Locate the cell with the specified text and output its [x, y] center coordinate. 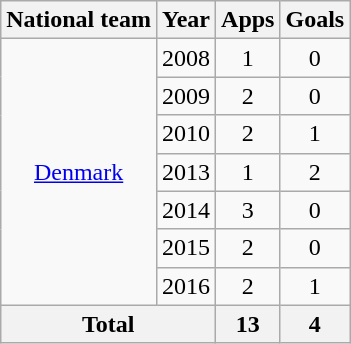
2010 [186, 134]
2013 [186, 172]
4 [315, 324]
2016 [186, 286]
Goals [315, 20]
Apps [248, 20]
Denmark [79, 172]
Total [108, 324]
2008 [186, 58]
2014 [186, 210]
3 [248, 210]
2009 [186, 96]
National team [79, 20]
2015 [186, 248]
13 [248, 324]
Year [186, 20]
